Scan for the cell matching the given text and deliver its [x, y] coordinate at center. 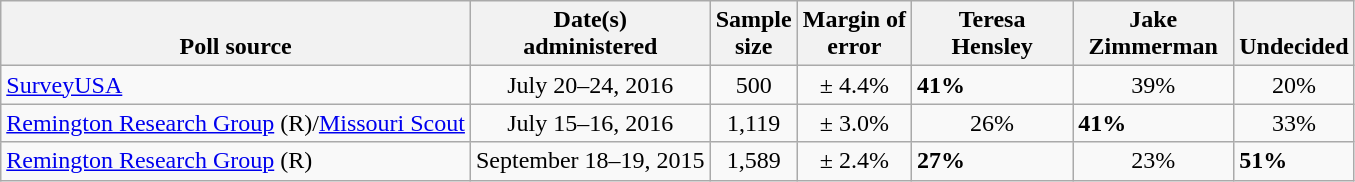
TeresaHensley [992, 34]
23% [1154, 161]
July 15–16, 2016 [590, 123]
Remington Research Group (R) [236, 161]
± 2.4% [854, 161]
Samplesize [754, 34]
20% [1294, 85]
33% [1294, 123]
Remington Research Group (R)/Missouri Scout [236, 123]
Undecided [1294, 34]
1,589 [754, 161]
JakeZimmerman [1154, 34]
Date(s)administered [590, 34]
July 20–24, 2016 [590, 85]
± 3.0% [854, 123]
51% [1294, 161]
September 18–19, 2015 [590, 161]
± 4.4% [854, 85]
27% [992, 161]
Poll source [236, 34]
1,119 [754, 123]
Margin oferror [854, 34]
500 [754, 85]
39% [1154, 85]
26% [992, 123]
SurveyUSA [236, 85]
